Return [X, Y] of the center of cell containing provided text 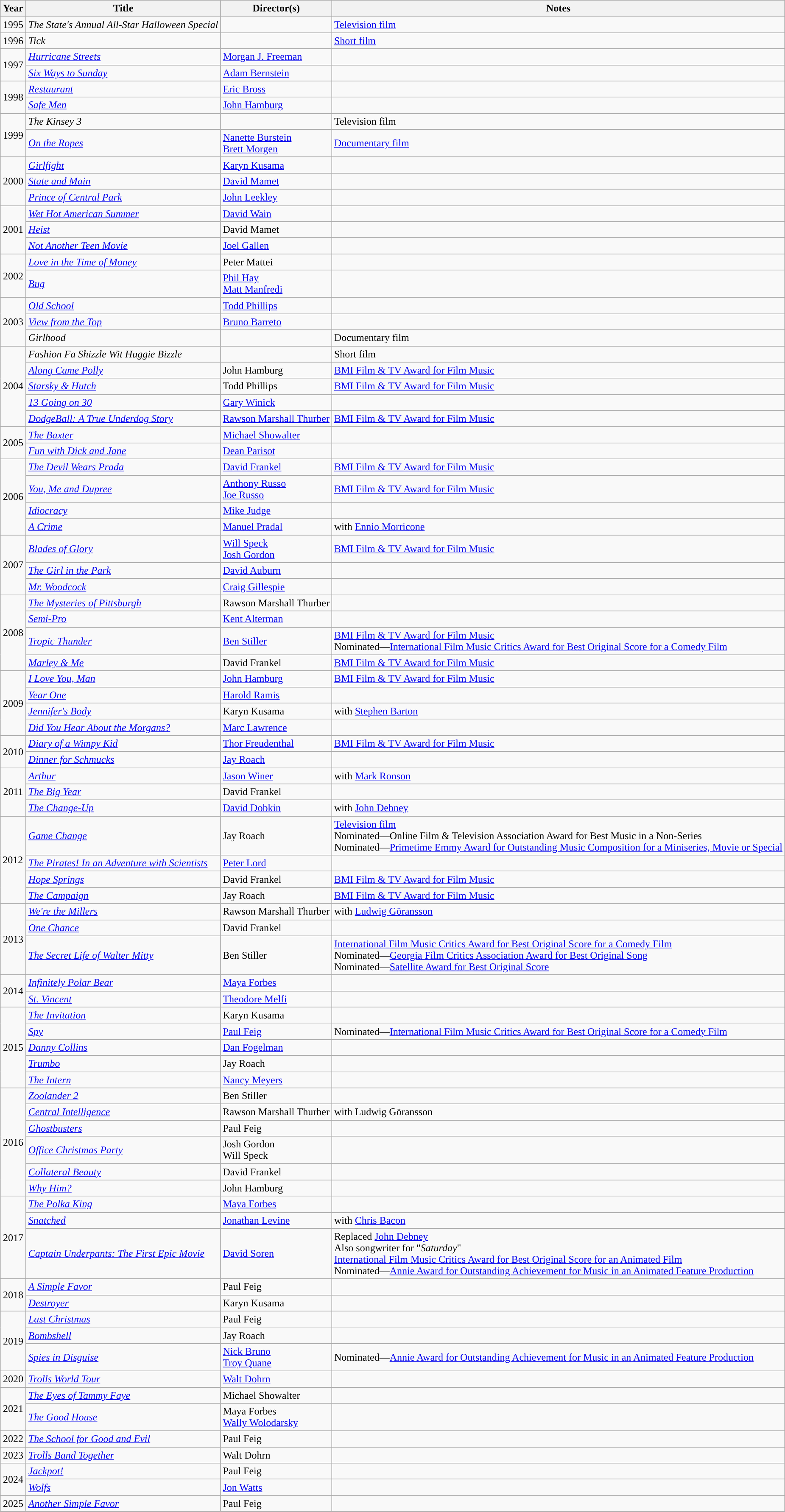
Nominated—Annie Award for Outstanding Achievement for Music in an Animated Feature Production [558, 1357]
2000 [14, 181]
2022 [14, 1439]
Snatched [123, 1220]
Phil HayMatt Manfredi [277, 284]
2004 [14, 386]
Not Another Teen Movie [123, 246]
1997 [14, 65]
Girlfight [123, 165]
Marley & Me [123, 663]
The Girl in the Park [123, 571]
2012 [14, 860]
2025 [14, 1504]
with Stephen Barton [558, 711]
David Soren [277, 1253]
Another Simple Favor [123, 1504]
We're the Millers [123, 912]
Bombshell [123, 1335]
2011 [14, 792]
Trolls Band Together [123, 1455]
Hope Springs [123, 879]
The Baxter [123, 435]
A Crime [123, 527]
Nanette BursteinBrett Morgen [277, 143]
Office Christmas Party [123, 1150]
with Chris Bacon [558, 1220]
David Auburn [277, 571]
Year [14, 8]
Manuel Pradal [277, 527]
Year One [123, 695]
Eric Bross [277, 89]
2006 [14, 497]
The Polka King [123, 1204]
2005 [14, 443]
Nominated—International Film Music Critics Award for Best Original Score for a Comedy Film [558, 1031]
with Ennio Morricone [558, 527]
Peter Lord [277, 863]
The School for Good and Evil [123, 1439]
Director(s) [277, 8]
2017 [14, 1237]
1999 [14, 135]
2021 [14, 1409]
The Devil Wears Prada [123, 467]
View from the Top [123, 322]
Old School [123, 306]
Hurricane Streets [123, 57]
Zoolander 2 [123, 1096]
Title [123, 8]
13 Going on 30 [123, 402]
The Mysteries of Pittsburgh [123, 603]
Peter Mattei [277, 262]
Wet Hot American Summer [123, 213]
Jason Winer [277, 776]
Josh GordonWill Speck [277, 1150]
Jon Watts [277, 1487]
2001 [14, 229]
Idiocracy [123, 511]
One Chance [123, 928]
Girlhood [123, 338]
Anthony RussoJoe Russo [277, 488]
Along Came Polly [123, 370]
Restaurant [123, 89]
Theodore Melfi [277, 999]
2024 [14, 1479]
A Simple Favor [123, 1287]
1998 [14, 97]
Heist [123, 230]
Tick [123, 41]
Morgan J. Freeman [277, 57]
Captain Underpants: The First Epic Movie [123, 1253]
Central Intelligence [123, 1112]
Nick BrunoTroy Quane [277, 1357]
Blades of Glory [123, 549]
2008 [14, 633]
Last Christmas [123, 1319]
2009 [14, 703]
Adam Bernstein [277, 73]
2002 [14, 276]
Prince of Central Park [123, 197]
2023 [14, 1455]
Will SpeckJosh Gordon [277, 549]
2010 [14, 751]
2015 [14, 1047]
Did You Hear About the Morgans? [123, 727]
Diary of a Wimpy Kid [123, 743]
Marc Lawrence [277, 727]
2016 [14, 1142]
Mr. Woodcock [123, 587]
Thor Freudenthal [277, 743]
The Secret Life of Walter Mitty [123, 955]
1995 [14, 25]
Bruno Barreto [277, 322]
2020 [14, 1379]
You, Me and Dupree [123, 488]
Jackpot! [123, 1471]
The State's Annual All-Star Halloween Special [123, 25]
2019 [14, 1341]
The Pirates! In an Adventure with Scientists [123, 863]
2013 [14, 939]
Love in the Time of Money [123, 262]
Semi-Pro [123, 619]
Maya ForbesWally Wolodarsky [277, 1417]
Why Him? [123, 1188]
State and Main [123, 181]
Mike Judge [277, 511]
Trolls World Tour [123, 1379]
The Good House [123, 1417]
David Dobkin [277, 808]
St. Vincent [123, 999]
Spies in Disguise [123, 1357]
Wolfs [123, 1487]
John Leekley [277, 197]
Fun with Dick and Jane [123, 451]
Starsky & Hutch [123, 386]
Safe Men [123, 105]
The Campaign [123, 895]
The Invitation [123, 1015]
2014 [14, 991]
2003 [14, 322]
Danny Collins [123, 1047]
Gary Winick [277, 402]
Fashion Fa Shizzle Wit Huggie Bizzle [123, 354]
2007 [14, 565]
Jennifer's Body [123, 711]
David Wain [277, 213]
Kent Alterman [277, 619]
1996 [14, 41]
Dinner for Schmucks [123, 759]
Craig Gillespie [277, 587]
The Intern [123, 1080]
Nancy Meyers [277, 1080]
Bug [123, 284]
I Love You, Man [123, 679]
Destroyer [123, 1303]
Spy [123, 1031]
Dean Parisot [277, 451]
Dan Fogelman [277, 1047]
Six Ways to Sunday [123, 73]
with Mark Ronson [558, 776]
2018 [14, 1295]
DodgeBall: A True Underdog Story [123, 418]
Harold Ramis [277, 695]
On the Ropes [123, 143]
Joel Gallen [277, 246]
Collateral Beauty [123, 1172]
Notes [558, 8]
Ghostbusters [123, 1128]
with John Debney [558, 808]
Arthur [123, 776]
The Big Year [123, 792]
The Eyes of Tammy Faye [123, 1395]
Infinitely Polar Bear [123, 983]
BMI Film & TV Award for Film MusicNominated—International Film Music Critics Award for Best Original Score for a Comedy Film [558, 641]
Tropic Thunder [123, 641]
Game Change [123, 836]
The Kinsey 3 [123, 121]
The Change-Up [123, 808]
Jonathan Levine [277, 1220]
Trumbo [123, 1063]
